Return [x, y] of the center of cell containing provided text 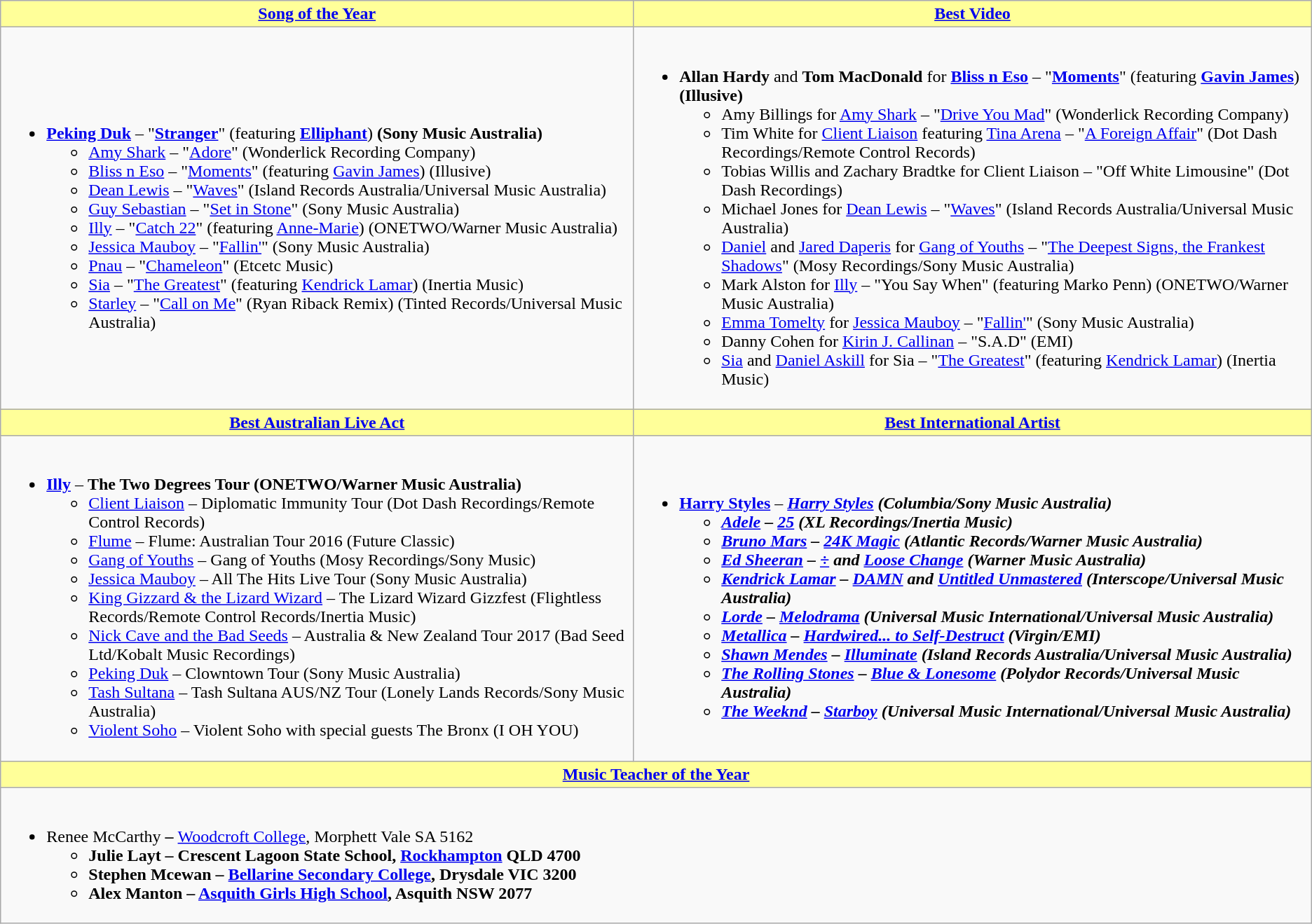
Best Video [973, 14]
Music Teacher of the Year [656, 774]
Song of the Year [317, 14]
Best Australian Live Act [317, 422]
Best International Artist [973, 422]
